Pinpoint the cell where the given text exists, returning its (x, y) midpoint coordinate. 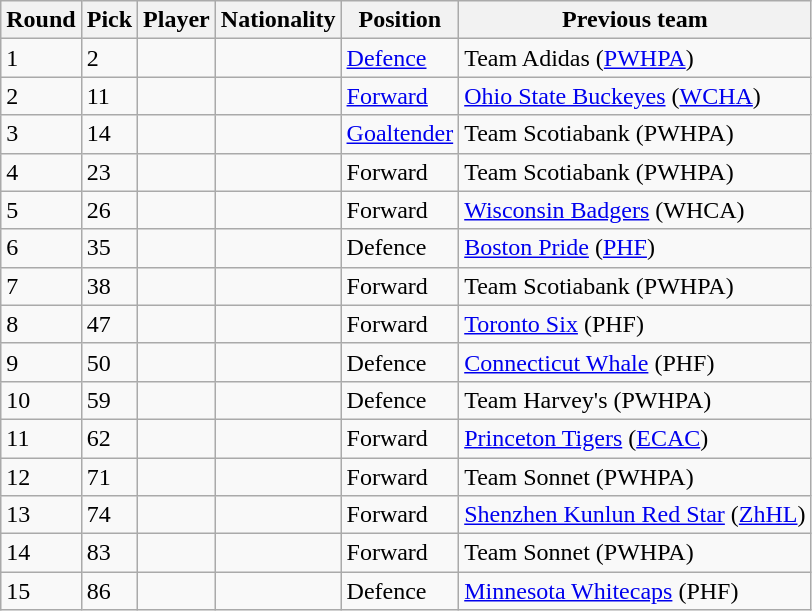
71 (109, 477)
26 (109, 210)
Team Harvey's (PWHPA) (635, 400)
38 (109, 286)
3 (41, 134)
Wisconsin Badgers (WHCA) (635, 210)
1 (41, 58)
5 (41, 210)
Boston Pride (PHF) (635, 248)
Player (177, 20)
62 (109, 438)
59 (109, 400)
8 (41, 324)
Previous team (635, 20)
Shenzhen Kunlun Red Star (ZhHL) (635, 515)
4 (41, 172)
74 (109, 515)
Pick (109, 20)
Connecticut Whale (PHF) (635, 362)
12 (41, 477)
23 (109, 172)
6 (41, 248)
Ohio State Buckeyes (WCHA) (635, 96)
83 (109, 553)
Nationality (278, 20)
Minnesota Whitecaps (PHF) (635, 591)
Toronto Six (PHF) (635, 324)
50 (109, 362)
86 (109, 591)
15 (41, 591)
Team Adidas (PWHPA) (635, 58)
13 (41, 515)
7 (41, 286)
10 (41, 400)
Princeton Tigers (ECAC) (635, 438)
Position (400, 20)
9 (41, 362)
35 (109, 248)
Round (41, 20)
47 (109, 324)
Goaltender (400, 134)
